Locate the cell with the specified text and output its (X, Y) center coordinate. 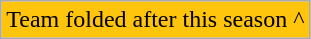
Team folded after this season ^ (156, 20)
